Find where the given text appears and provide that cell's center as (x, y) coordinate. 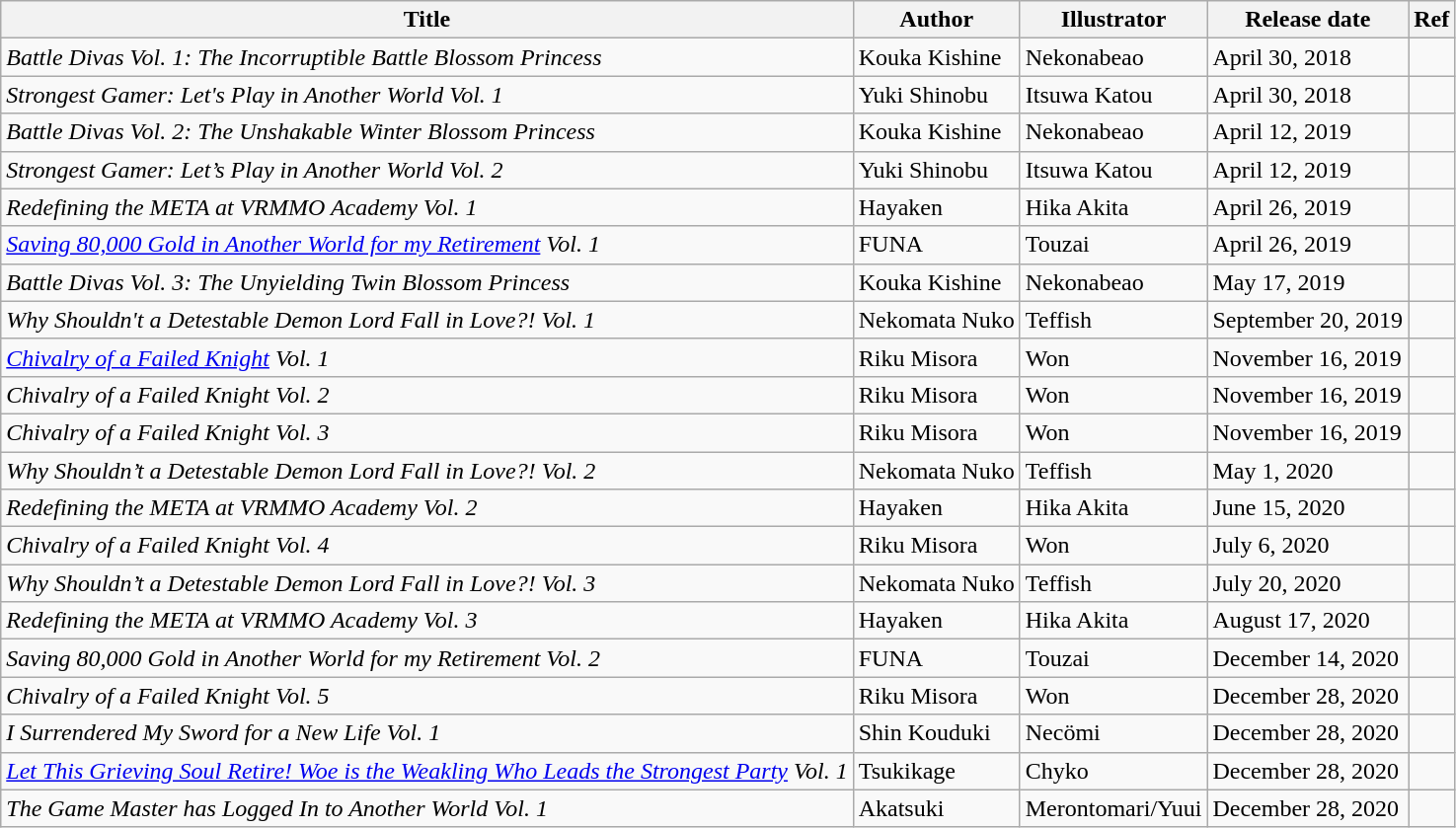
Author (936, 20)
Redefining the META at VRMMO Academy Vol. 3 (426, 621)
Saving 80,000 Gold in Another World for my Retirement Vol. 1 (426, 245)
July 6, 2020 (1308, 546)
Merontomari/Yuui (1113, 808)
Illustrator (1113, 20)
Why Shouldn't a Detestable Demon Lord Fall in Love?! Vol. 1 (426, 320)
Chivalry of a Failed Knight Vol. 2 (426, 395)
Chivalry of a Failed Knight Vol. 1 (426, 357)
Strongest Gamer: Let's Play in Another World Vol. 1 (426, 95)
May 17, 2019 (1308, 282)
Shin Kouduki (936, 733)
May 1, 2020 (1308, 471)
Battle Divas Vol. 2: The Unshakable Winter Blossom Princess (426, 132)
Battle Divas Vol. 3: The Unyielding Twin Blossom Princess (426, 282)
Chivalry of a Failed Knight Vol. 4 (426, 546)
Let This Grieving Soul Retire! Woe is the Weakling Who Leads the Strongest Party Vol. 1 (426, 771)
Ref (1431, 20)
Redefining the META at VRMMO Academy Vol. 1 (426, 207)
Redefining the META at VRMMO Academy Vol. 2 (426, 508)
Necömi (1113, 733)
Why Shouldn’t a Detestable Demon Lord Fall in Love?! Vol. 2 (426, 471)
Chyko (1113, 771)
Why Shouldn’t a Detestable Demon Lord Fall in Love?! Vol. 3 (426, 583)
July 20, 2020 (1308, 583)
Battle Divas Vol. 1: The Incorruptible Battle Blossom Princess (426, 57)
August 17, 2020 (1308, 621)
December 14, 2020 (1308, 658)
Strongest Gamer: Let’s Play in Another World Vol. 2 (426, 170)
June 15, 2020 (1308, 508)
Chivalry of a Failed Knight Vol. 5 (426, 696)
Chivalry of a Failed Knight Vol. 3 (426, 432)
Tsukikage (936, 771)
Release date (1308, 20)
Saving 80,000 Gold in Another World for my Retirement Vol. 2 (426, 658)
September 20, 2019 (1308, 320)
The Game Master has Logged In to Another World Vol. 1 (426, 808)
I Surrendered My Sword for a New Life Vol. 1 (426, 733)
Akatsuki (936, 808)
Title (426, 20)
